Pinpoint the cell where the given text exists, returning its (x, y) midpoint coordinate. 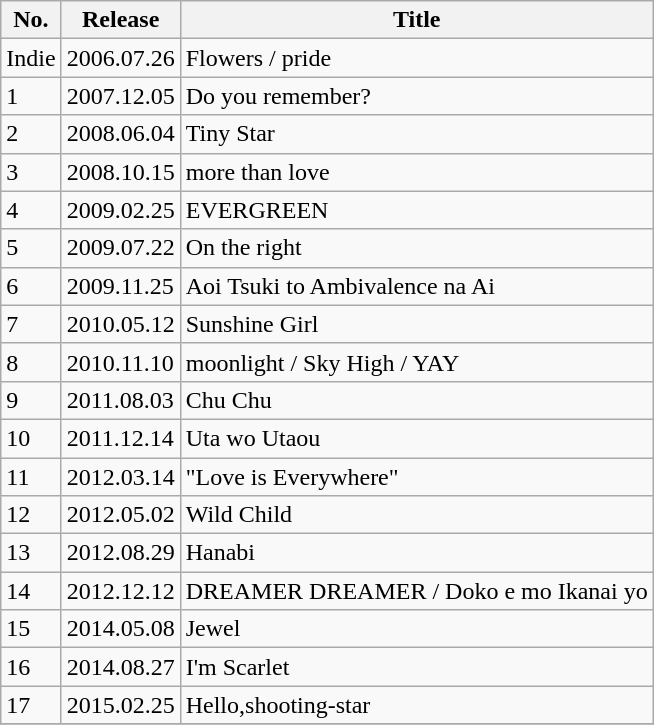
2009.07.22 (120, 248)
Tiny Star (416, 134)
3 (31, 172)
Jewel (416, 629)
2009.11.25 (120, 286)
DREAMER DREAMER / Doko e mo Ikanai yo (416, 591)
6 (31, 286)
moonlight / Sky High / YAY (416, 362)
14 (31, 591)
2007.12.05 (120, 96)
15 (31, 629)
2009.02.25 (120, 210)
7 (31, 324)
Aoi Tsuki to Ambivalence na Ai (416, 286)
2010.05.12 (120, 324)
9 (31, 400)
10 (31, 438)
2 (31, 134)
2014.08.27 (120, 667)
2011.12.14 (120, 438)
2010.11.10 (120, 362)
4 (31, 210)
Chu Chu (416, 400)
EVERGREEN (416, 210)
No. (31, 20)
Do you remember? (416, 96)
2015.02.25 (120, 705)
2008.10.15 (120, 172)
On the right (416, 248)
2011.08.03 (120, 400)
8 (31, 362)
"Love is Everywhere" (416, 477)
Release (120, 20)
11 (31, 477)
Indie (31, 58)
5 (31, 248)
2008.06.04 (120, 134)
12 (31, 515)
I'm Scarlet (416, 667)
Hanabi (416, 553)
Wild Child (416, 515)
2006.07.26 (120, 58)
17 (31, 705)
Hello,shooting-star (416, 705)
Uta wo Utaou (416, 438)
Sunshine Girl (416, 324)
2012.03.14 (120, 477)
1 (31, 96)
Title (416, 20)
2012.08.29 (120, 553)
2014.05.08 (120, 629)
2012.05.02 (120, 515)
13 (31, 553)
more than love (416, 172)
2012.12.12 (120, 591)
16 (31, 667)
Flowers / pride (416, 58)
